Determine the [x, y] coordinate at the center of the cell enclosing the given text.  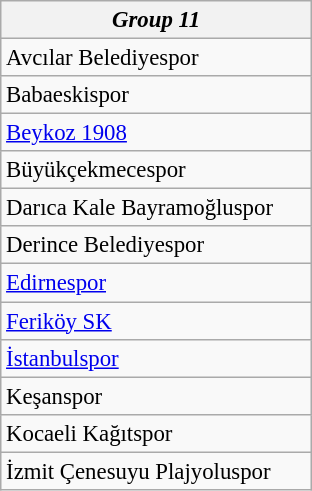
Beykoz 1908 [156, 133]
Feriköy SK [156, 321]
Kocaeli Kağıtspor [156, 433]
İzmit Çenesuyu Plajyoluspor [156, 471]
Darıca Kale Bayramoğluspor [156, 208]
Büyükçekmecespor [156, 170]
Group 11 [156, 20]
Derince Belediyespor [156, 245]
Keşanspor [156, 396]
Babaeskispor [156, 95]
Avcılar Belediyespor [156, 58]
Edirnespor [156, 283]
İstanbulspor [156, 358]
